Pinpoint the cell where the given text exists, returning its [X, Y] midpoint coordinate. 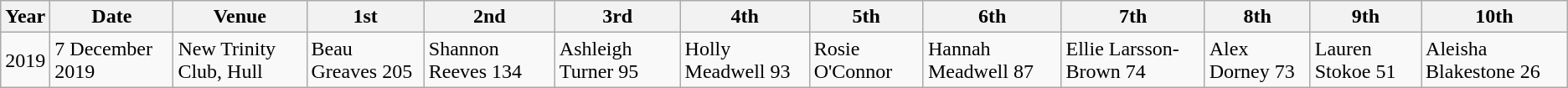
3rd [617, 17]
Ashleigh Turner 95 [617, 60]
Alex Dorney 73 [1257, 60]
10th [1494, 17]
7th [1132, 17]
New Trinity Club, Hull [240, 60]
1st [365, 17]
Year [25, 17]
Holly Meadwell 93 [745, 60]
Date [112, 17]
7 December 2019 [112, 60]
5th [866, 17]
Hannah Meadwell 87 [992, 60]
2019 [25, 60]
Shannon Reeves 134 [489, 60]
8th [1257, 17]
9th [1365, 17]
6th [992, 17]
Ellie Larsson-Brown 74 [1132, 60]
Lauren Stokoe 51 [1365, 60]
Aleisha Blakestone 26 [1494, 60]
2nd [489, 17]
Beau Greaves 205 [365, 60]
Venue [240, 17]
4th [745, 17]
Rosie O'Connor [866, 60]
